For the text-containing cell, return its midpoint in [x, y] coordinate format. 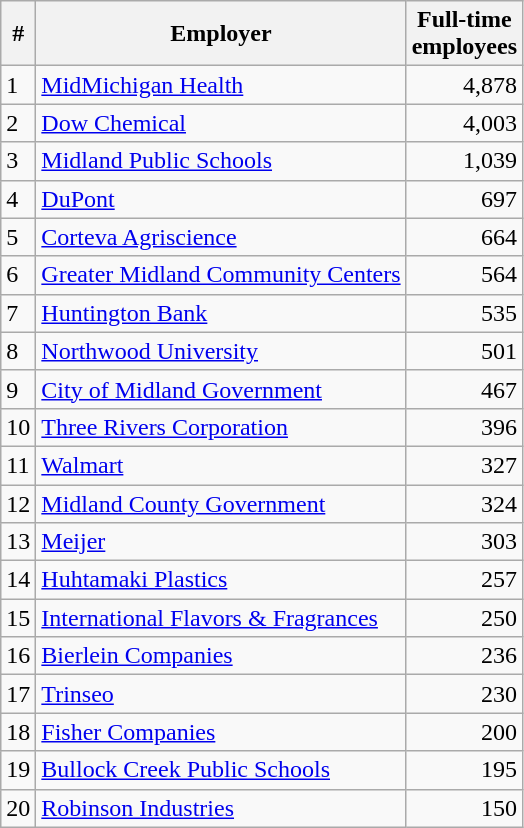
12 [18, 503]
5 [18, 237]
396 [464, 427]
Bullock Creek Public Schools [221, 770]
International Flavors & Fragrances [221, 618]
236 [464, 656]
4 [18, 199]
16 [18, 656]
Three Rivers Corporation [221, 427]
1,039 [464, 161]
DuPont [221, 199]
257 [464, 580]
1 [18, 85]
11 [18, 465]
2 [18, 123]
Midland Public Schools [221, 161]
195 [464, 770]
250 [464, 618]
Bierlein Companies [221, 656]
467 [464, 389]
8 [18, 351]
18 [18, 732]
# [18, 34]
17 [18, 694]
230 [464, 694]
Dow Chemical [221, 123]
Full-time employees [464, 34]
Huhtamaki Plastics [221, 580]
10 [18, 427]
20 [18, 808]
4,003 [464, 123]
Midland County Government [221, 503]
6 [18, 275]
Corteva Agriscience [221, 237]
19 [18, 770]
7 [18, 313]
Meijer [221, 542]
15 [18, 618]
MidMichigan Health [221, 85]
501 [464, 351]
9 [18, 389]
697 [464, 199]
4,878 [464, 85]
Fisher Companies [221, 732]
150 [464, 808]
Trinseo [221, 694]
Walmart [221, 465]
Robinson Industries [221, 808]
Employer [221, 34]
535 [464, 313]
303 [464, 542]
13 [18, 542]
3 [18, 161]
14 [18, 580]
Greater Midland Community Centers [221, 275]
564 [464, 275]
200 [464, 732]
Northwood University [221, 351]
327 [464, 465]
City of Midland Government [221, 389]
664 [464, 237]
Huntington Bank [221, 313]
324 [464, 503]
